Pinpoint the cell where the given text exists, returning its (X, Y) midpoint coordinate. 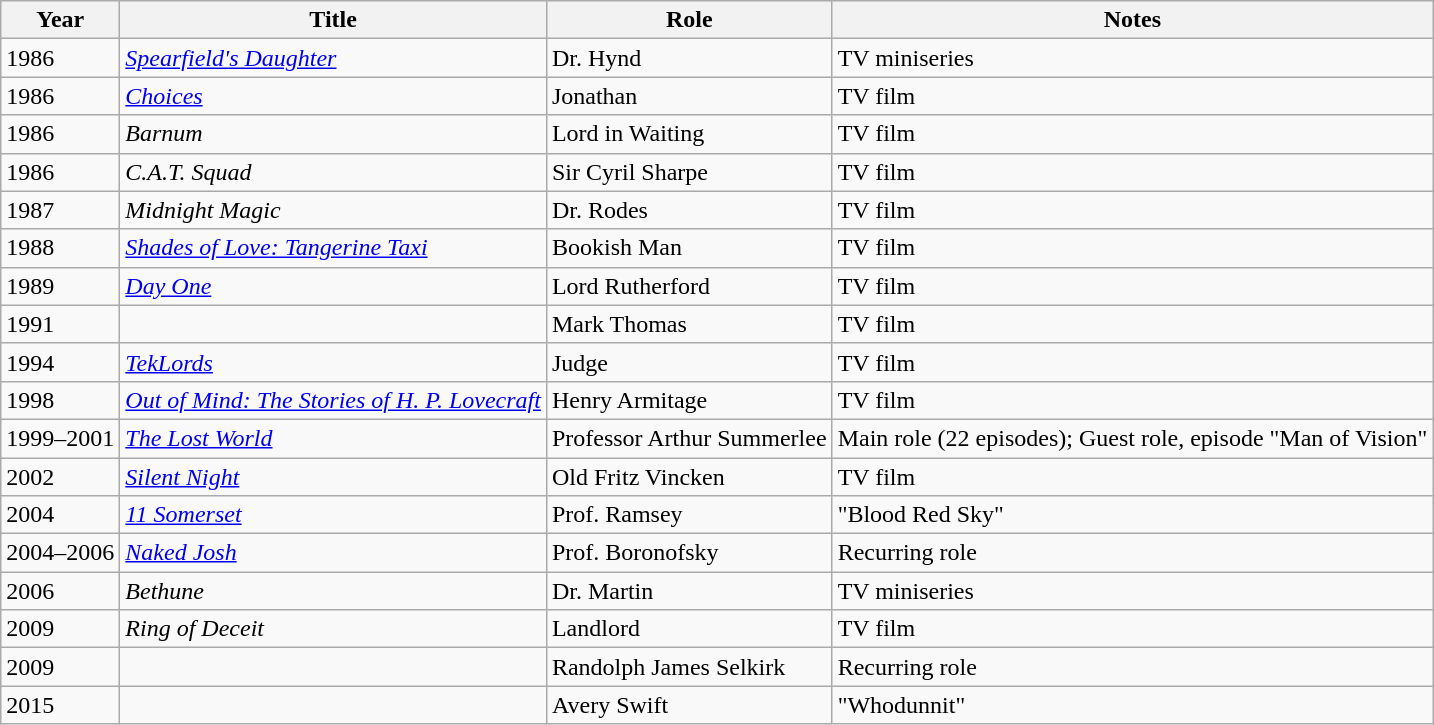
1999–2001 (60, 438)
"Blood Red Sky" (1132, 515)
Barnum (334, 134)
Bookish Man (689, 248)
Jonathan (689, 96)
2006 (60, 591)
Henry Armitage (689, 400)
11 Somerset (334, 515)
Main role (22 episodes); Guest role, episode "Man of Vision" (1132, 438)
Avery Swift (689, 705)
Prof. Boronofsky (689, 553)
Spearfield's Daughter (334, 58)
1998 (60, 400)
Prof. Ramsey (689, 515)
Landlord (689, 629)
2002 (60, 477)
Year (60, 20)
Randolph James Selkirk (689, 667)
Role (689, 20)
Lord in Waiting (689, 134)
1991 (60, 324)
Choices (334, 96)
Bethune (334, 591)
Mark Thomas (689, 324)
1994 (60, 362)
Notes (1132, 20)
1987 (60, 210)
"Whodunnit" (1132, 705)
Old Fritz Vincken (689, 477)
Sir Cyril Sharpe (689, 172)
Dr. Martin (689, 591)
Dr. Rodes (689, 210)
The Lost World (334, 438)
Title (334, 20)
1988 (60, 248)
Judge (689, 362)
Silent Night (334, 477)
Lord Rutherford (689, 286)
TekLords (334, 362)
Naked Josh (334, 553)
Ring of Deceit (334, 629)
Professor Arthur Summerlee (689, 438)
2015 (60, 705)
2004 (60, 515)
Midnight Magic (334, 210)
1989 (60, 286)
2004–2006 (60, 553)
Shades of Love: Tangerine Taxi (334, 248)
Day One (334, 286)
C.A.T. Squad (334, 172)
Dr. Hynd (689, 58)
Out of Mind: The Stories of H. P. Lovecraft (334, 400)
